Return the [X, Y] coordinate for the center point of the cell that contains the specified text.  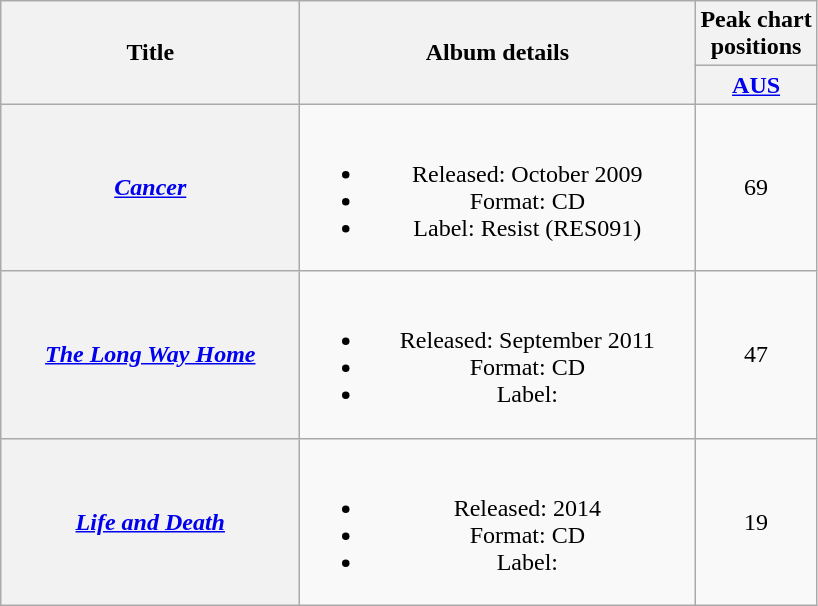
Released: September 2011Format: CDLabel: [498, 354]
The Long Way Home [150, 354]
Peak chartpositions [756, 34]
Cancer [150, 188]
19 [756, 522]
Released: 2014Format: CDLabel: [498, 522]
Life and Death [150, 522]
47 [756, 354]
Released: October 2009Format: CDLabel: Resist (RES091) [498, 188]
AUS [756, 85]
Title [150, 52]
69 [756, 188]
Album details [498, 52]
